Extract the [X, Y] coordinate from the center of the cell holding the provided text.  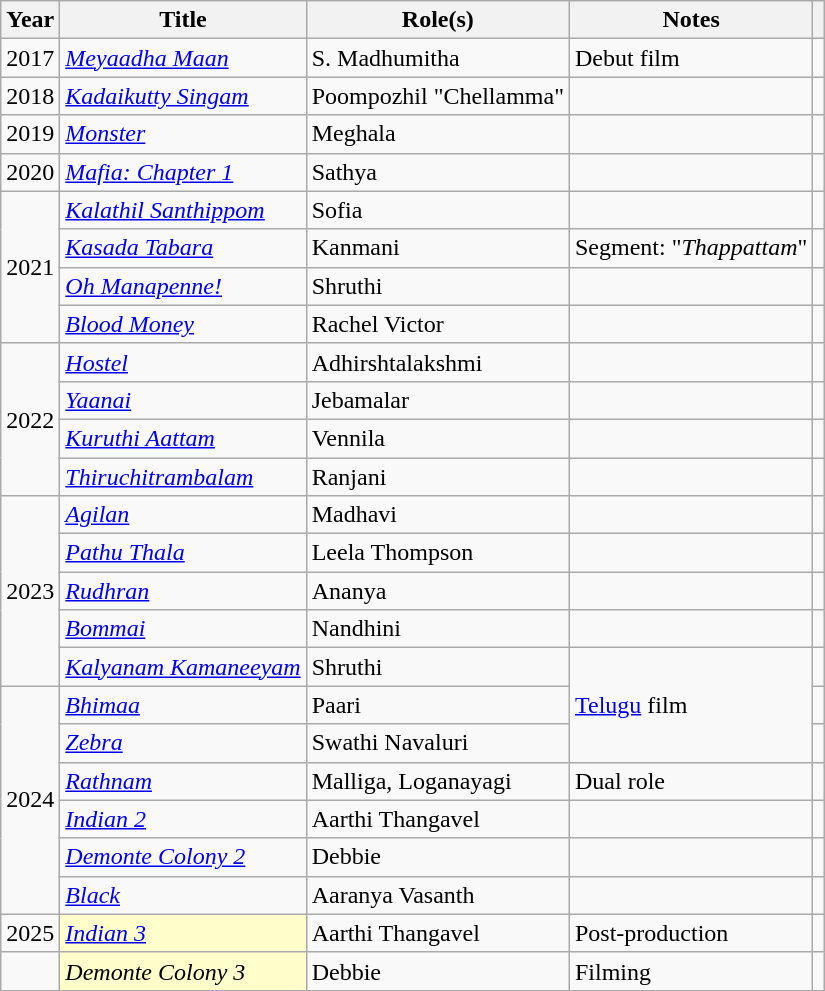
Meyaadha Maan [183, 58]
Kalyanam Kamaneeyam [183, 667]
S. Madhumitha [438, 58]
Nandhini [438, 629]
2018 [30, 96]
Indian 3 [183, 933]
Kalathil Santhippom [183, 210]
Kadaikutty Singam [183, 96]
Mafia: Chapter 1 [183, 172]
Ananya [438, 591]
Agilan [183, 515]
Madhavi [438, 515]
Thiruchitrambalam [183, 477]
Pathu Thala [183, 553]
Dual role [690, 781]
Monster [183, 134]
Notes [690, 20]
Filming [690, 971]
Rachel Victor [438, 324]
2025 [30, 933]
2024 [30, 800]
Hostel [183, 362]
2017 [30, 58]
Debut film [690, 58]
Zebra [183, 743]
Vennila [438, 438]
Paari [438, 705]
Telugu film [690, 705]
Role(s) [438, 20]
Demonte Colony 3 [183, 971]
2023 [30, 591]
Oh Manapenne! [183, 286]
Malliga, Loganayagi [438, 781]
2021 [30, 267]
Aaranya Vasanth [438, 895]
Ranjani [438, 477]
Segment: "Thappattam" [690, 248]
Adhirshtalakshmi [438, 362]
Title [183, 20]
2020 [30, 172]
Meghala [438, 134]
Kasada Tabara [183, 248]
Black [183, 895]
Kanmani [438, 248]
Post-production [690, 933]
Sathya [438, 172]
Rudhran [183, 591]
2022 [30, 419]
Indian 2 [183, 819]
Sofia [438, 210]
Rathnam [183, 781]
Kuruthi Aattam [183, 438]
Yaanai [183, 400]
Leela Thompson [438, 553]
Bhimaa [183, 705]
Jebamalar [438, 400]
Blood Money [183, 324]
Demonte Colony 2 [183, 857]
Swathi Navaluri [438, 743]
Poompozhil "Chellamma" [438, 96]
Year [30, 20]
2019 [30, 134]
Bommai [183, 629]
